Determine the (X, Y) coordinate at the center of the cell enclosing the given text.  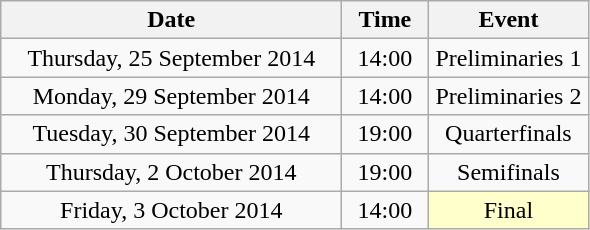
Thursday, 2 October 2014 (172, 172)
Thursday, 25 September 2014 (172, 58)
Semifinals (508, 172)
Tuesday, 30 September 2014 (172, 134)
Date (172, 20)
Final (508, 210)
Preliminaries 1 (508, 58)
Preliminaries 2 (508, 96)
Event (508, 20)
Friday, 3 October 2014 (172, 210)
Quarterfinals (508, 134)
Time (385, 20)
Monday, 29 September 2014 (172, 96)
